Return [X, Y] of the center of cell containing provided text 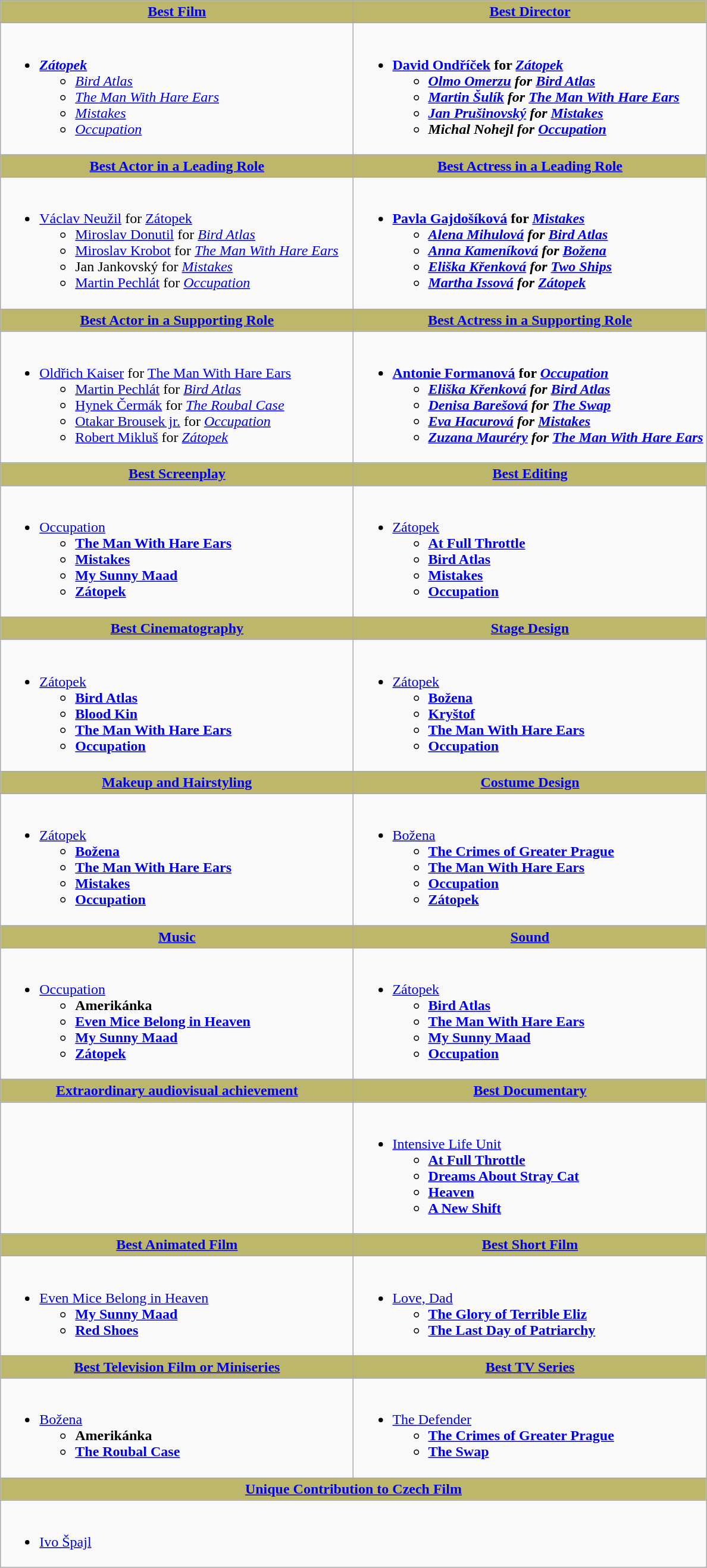
Best Film [177, 12]
Makeup and Hairstyling [177, 782]
Best TV Series [530, 1367]
Sound [530, 937]
Pavla Gajdošíková for MistakesAlena Mihulová for Bird AtlasAnna Kameníková for BoženaEliška Křenková for Two ShipsMartha Issová for Zátopek [530, 243]
Even Mice Belong in HeavenMy Sunny MaadRed Shoes [177, 1306]
ZátopekAt Full ThrottleBird AtlasMistakesOccupation [530, 551]
Best Editing [530, 474]
ZátopekBird AtlasThe Man With Hare EarsMy Sunny MaadOccupation [530, 1014]
Best Documentary [530, 1091]
Best Actress in a Leading Role [530, 166]
OccupationAmerikánkaEven Mice Belong in HeavenMy Sunny MaadZátopek [177, 1014]
The DefenderThe Crimes of Greater PragueThe Swap [530, 1428]
Costume Design [530, 782]
Best Screenplay [177, 474]
ZátopekBird AtlasThe Man With Hare EarsMistakesOccupation [177, 89]
David Ondříček for ZátopekOlmo Omerzu for Bird AtlasMartin Šulík for The Man With Hare EarsJan Prušinovský for MistakesMichal Nohejl for Occupation [530, 89]
Music [177, 937]
BoženaThe Crimes of Greater PragueThe Man With Hare EarsOccupationZátopek [530, 859]
Best Cinematography [177, 628]
ZátopekBoženaKryštofThe Man With Hare EarsOccupation [530, 705]
OccupationThe Man With Hare EarsMistakesMy Sunny MaadZátopek [177, 551]
Intensive Life UnitAt Full ThrottleDreams About Stray CatHeavenA New Shift [530, 1168]
Stage Design [530, 628]
Best Actor in a Leading Role [177, 166]
Best Actress in a Supporting Role [530, 320]
Best Animated Film [177, 1245]
Extraordinary audiovisual achievement [177, 1091]
ZátopekBird AtlasBlood KinThe Man With Hare EarsOccupation [177, 705]
Best Actor in a Supporting Role [177, 320]
Best Director [530, 12]
ZátopekBoženaThe Man With Hare EarsMistakesOccupation [177, 859]
Best Short Film [530, 1245]
Unique Contribution to Czech Film [353, 1489]
BoženaAmerikánkaThe Roubal Case [177, 1428]
Ivo Špajl [353, 1533]
Love, DadThe Glory of Terrible ElizThe Last Day of Patriarchy [530, 1306]
Best Television Film or Miniseries [177, 1367]
